Identify which cell holds the provided text, then report its (X, Y) central coordinate. 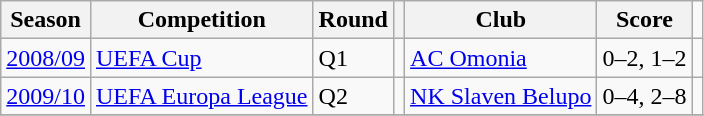
2009/10 (46, 96)
Competition (202, 20)
NK Slaven Belupo (501, 96)
UEFA Cup (202, 58)
Season (46, 20)
0–4, 2–8 (644, 96)
Q1 (353, 58)
0–2, 1–2 (644, 58)
Q2 (353, 96)
Round (353, 20)
Score (644, 20)
AC Omonia (501, 58)
Club (501, 20)
UEFA Europa League (202, 96)
2008/09 (46, 58)
